From the cell containing the given text, extract its center point as [X, Y] coordinate. 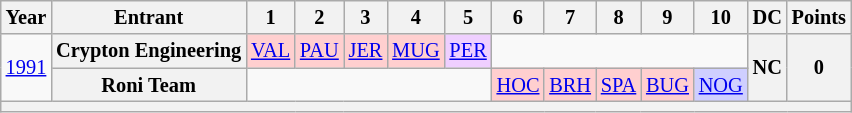
0 [819, 68]
DC [768, 17]
NOG [721, 85]
5 [468, 17]
NC [768, 68]
4 [416, 17]
6 [518, 17]
10 [721, 17]
Roni Team [148, 85]
9 [668, 17]
1991 [26, 68]
Year [26, 17]
7 [570, 17]
BRH [570, 85]
PAU [320, 51]
Points [819, 17]
Entrant [148, 17]
MUG [416, 51]
BUG [668, 85]
HOC [518, 85]
1 [270, 17]
Crypton Engineering [148, 51]
SPA [618, 85]
8 [618, 17]
3 [366, 17]
2 [320, 17]
VAL [270, 51]
JER [366, 51]
PER [468, 51]
